Output the (x, y) coordinate of the center of the cell containing the given text.  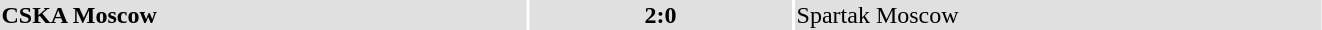
2:0 (660, 15)
Spartak Moscow (1058, 15)
CSKA Moscow (263, 15)
